Identify which cell holds the provided text, then report its [x, y] central coordinate. 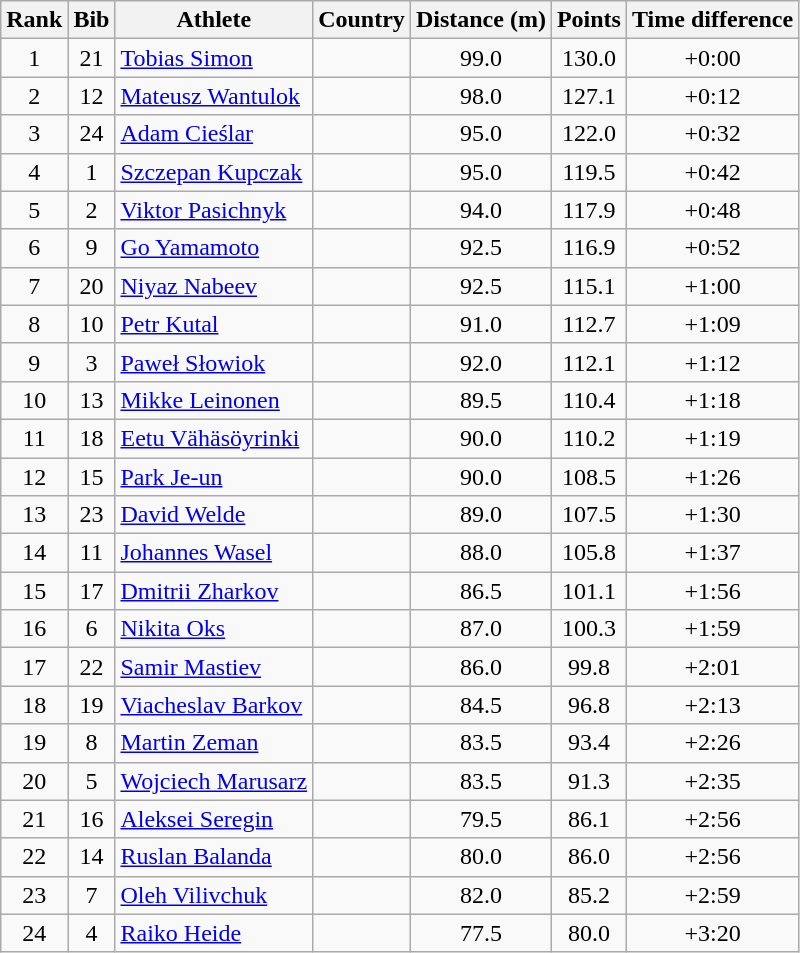
+1:00 [712, 286]
Oleh Vilivchuk [214, 895]
Ruslan Balanda [214, 857]
112.7 [588, 324]
93.4 [588, 743]
Dmitrii Zharkov [214, 591]
Niyaz Nabeev [214, 286]
Distance (m) [480, 20]
+2:01 [712, 667]
+0:52 [712, 248]
89.0 [480, 515]
130.0 [588, 58]
+2:26 [712, 743]
+2:13 [712, 705]
Martin Zeman [214, 743]
88.0 [480, 553]
Raiko Heide [214, 933]
98.0 [480, 96]
Adam Cieślar [214, 134]
115.1 [588, 286]
Paweł Słowiok [214, 362]
127.1 [588, 96]
+1:12 [712, 362]
Nikita Oks [214, 629]
Rank [34, 20]
99.0 [480, 58]
+1:59 [712, 629]
Samir Mastiev [214, 667]
Time difference [712, 20]
79.5 [480, 819]
+0:12 [712, 96]
119.5 [588, 172]
108.5 [588, 477]
Eetu Vähäsöyrinki [214, 438]
Johannes Wasel [214, 553]
86.1 [588, 819]
Aleksei Seregin [214, 819]
+3:20 [712, 933]
Viacheslav Barkov [214, 705]
77.5 [480, 933]
Points [588, 20]
Szczepan Kupczak [214, 172]
87.0 [480, 629]
96.8 [588, 705]
+1:19 [712, 438]
94.0 [480, 210]
Go Yamamoto [214, 248]
91.0 [480, 324]
+1:37 [712, 553]
116.9 [588, 248]
+2:59 [712, 895]
107.5 [588, 515]
David Welde [214, 515]
Tobias Simon [214, 58]
92.0 [480, 362]
Petr Kutal [214, 324]
112.1 [588, 362]
Athlete [214, 20]
122.0 [588, 134]
101.1 [588, 591]
89.5 [480, 400]
82.0 [480, 895]
+1:26 [712, 477]
+1:56 [712, 591]
+1:09 [712, 324]
Park Je-un [214, 477]
99.8 [588, 667]
100.3 [588, 629]
Viktor Pasichnyk [214, 210]
84.5 [480, 705]
+0:00 [712, 58]
+0:32 [712, 134]
117.9 [588, 210]
Bib [92, 20]
+1:18 [712, 400]
+2:35 [712, 781]
Wojciech Marusarz [214, 781]
105.8 [588, 553]
86.5 [480, 591]
+0:48 [712, 210]
110.2 [588, 438]
+1:30 [712, 515]
91.3 [588, 781]
Mateusz Wantulok [214, 96]
+0:42 [712, 172]
Mikke Leinonen [214, 400]
85.2 [588, 895]
Country [362, 20]
110.4 [588, 400]
